From the cell containing the given text, extract its center point as (x, y) coordinate. 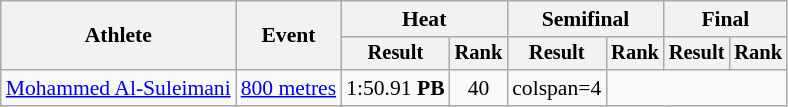
Final (726, 19)
colspan=4 (556, 88)
Event (288, 36)
40 (479, 88)
1:50.91 PB (395, 88)
Athlete (118, 36)
Mohammed Al-Suleimani (118, 88)
800 metres (288, 88)
Semifinal (586, 19)
Heat (424, 19)
